Provide the (x, y) coordinate of the cell's center where the given text is located.  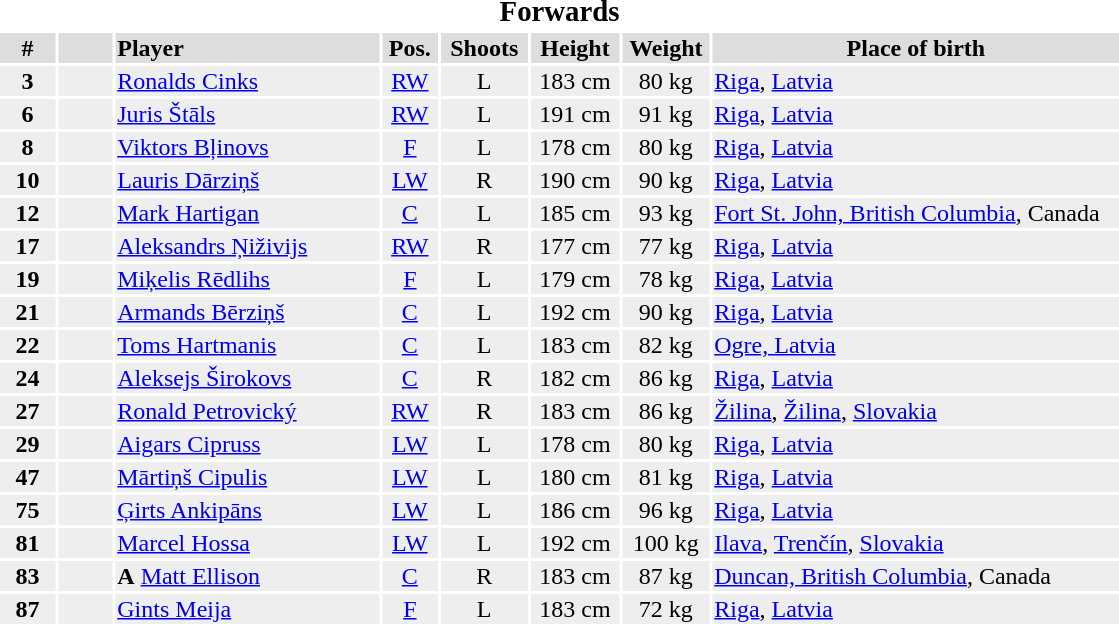
93 kg (666, 213)
91 kg (666, 114)
Fort St. John, British Columbia, Canada (916, 213)
177 cm (575, 246)
Height (575, 48)
3 (28, 81)
6 (28, 114)
83 (28, 576)
Ronald Petrovický (248, 411)
100 kg (666, 543)
A Matt Ellison (248, 576)
Mārtiņš Cipulis (248, 477)
Aleksandrs Ņiživijs (248, 246)
12 (28, 213)
Ronalds Cinks (248, 81)
47 (28, 477)
182 cm (575, 378)
Duncan, British Columbia, Canada (916, 576)
Armands Bērziņš (248, 312)
Gints Meija (248, 609)
Viktors Bļinovs (248, 147)
78 kg (666, 279)
Juris Štāls (248, 114)
81 kg (666, 477)
87 (28, 609)
Lauris Dārziņš (248, 180)
Toms Hartmanis (248, 345)
21 (28, 312)
Ģirts Ankipāns (248, 510)
82 kg (666, 345)
8 (28, 147)
19 (28, 279)
Player (248, 48)
Shoots (484, 48)
185 cm (575, 213)
180 cm (575, 477)
81 (28, 543)
Miķelis Rēdlihs (248, 279)
179 cm (575, 279)
77 kg (666, 246)
Mark Hartigan (248, 213)
190 cm (575, 180)
17 (28, 246)
29 (28, 444)
10 (28, 180)
Ilava, Trenčín, Slovakia (916, 543)
191 cm (575, 114)
27 (28, 411)
Aleksejs Širokovs (248, 378)
75 (28, 510)
Marcel Hossa (248, 543)
24 (28, 378)
Place of birth (916, 48)
22 (28, 345)
186 cm (575, 510)
Ogre, Latvia (916, 345)
Aigars Cipruss (248, 444)
Weight (666, 48)
72 kg (666, 609)
96 kg (666, 510)
87 kg (666, 576)
Žilina, Žilina, Slovakia (916, 411)
Pos. (410, 48)
# (28, 48)
